Scan for the cell matching the given text and deliver its [x, y] coordinate at center. 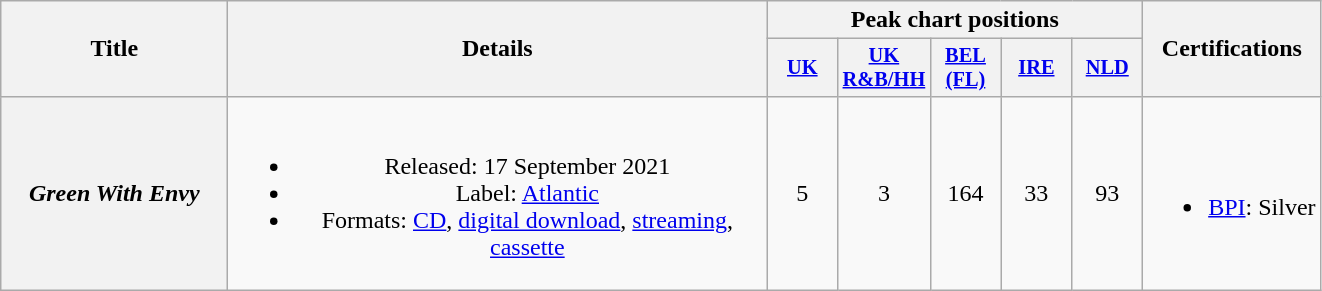
Title [114, 49]
UK [802, 68]
UKR&B/HH [884, 68]
NLD [1108, 68]
93 [1108, 193]
Peak chart positions [955, 20]
Green With Envy [114, 193]
5 [802, 193]
33 [1036, 193]
Certifications [1232, 49]
BEL(FL) [966, 68]
Released: 17 September 2021Label: AtlanticFormats: CD, digital download, streaming, cassette [498, 193]
3 [884, 193]
Details [498, 49]
164 [966, 193]
BPI: Silver [1232, 193]
IRE [1036, 68]
